For the text-containing cell, return its midpoint in [x, y] coordinate format. 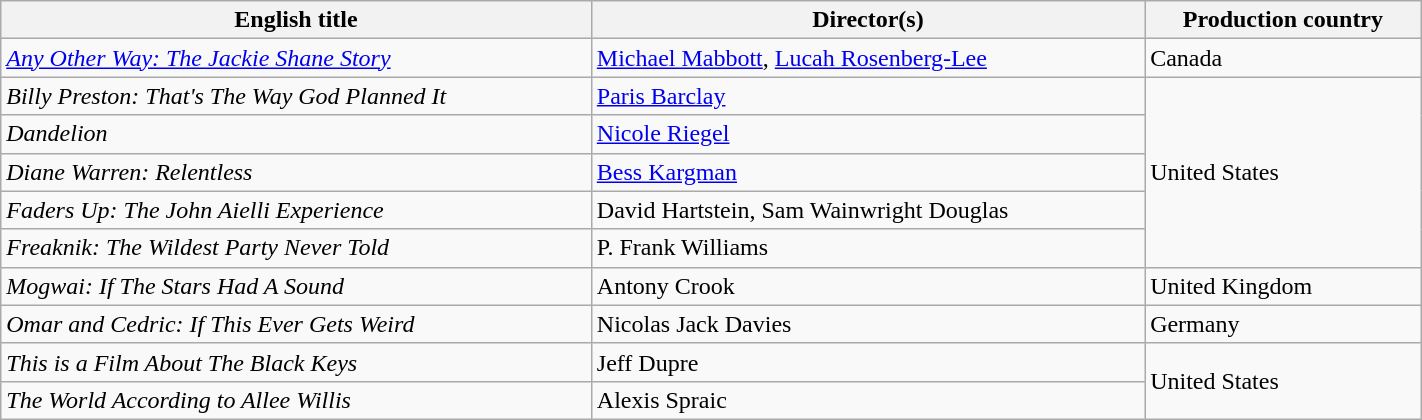
Production country [1284, 20]
David Hartstein, Sam Wainwright Douglas [868, 210]
Omar and Cedric: If This Ever Gets Weird [296, 324]
Nicole Riegel [868, 134]
Director(s) [868, 20]
Germany [1284, 324]
Any Other Way: The Jackie Shane Story [296, 58]
Freaknik: The Wildest Party Never Told [296, 248]
The World According to Allee Willis [296, 400]
P. Frank Williams [868, 248]
United Kingdom [1284, 286]
Mogwai: If The Stars Had A Sound [296, 286]
This is a Film About The Black Keys [296, 362]
Michael Mabbott, Lucah Rosenberg-Lee [868, 58]
Diane Warren: Relentless [296, 172]
Jeff Dupre [868, 362]
Bess Kargman [868, 172]
Antony Crook [868, 286]
Faders Up: The John Aielli Experience [296, 210]
Dandelion [296, 134]
Billy Preston: That's The Way God Planned It [296, 96]
Alexis Spraic [868, 400]
Canada [1284, 58]
Nicolas Jack Davies [868, 324]
Paris Barclay [868, 96]
English title [296, 20]
